Return [X, Y] of the center of cell containing provided text 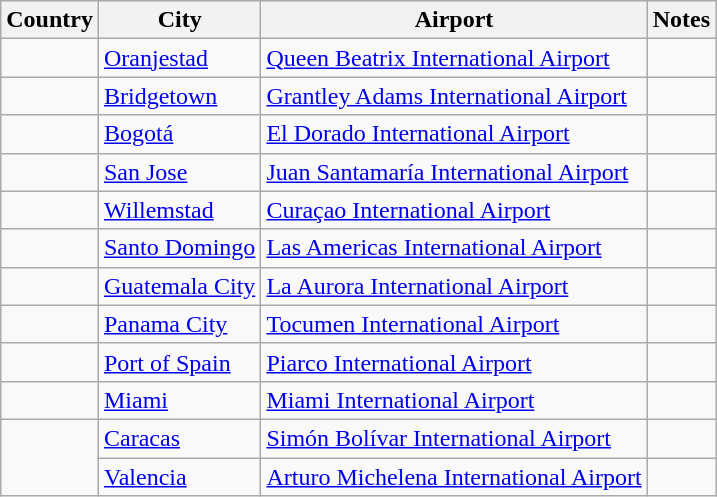
Curaçao International Airport [454, 210]
Bridgetown [179, 96]
San Jose [179, 172]
City [179, 20]
Arturo Michelena International Airport [454, 477]
Tocumen International Airport [454, 324]
La Aurora International Airport [454, 286]
Country [50, 20]
Miami International Airport [454, 400]
Las Americas International Airport [454, 248]
Grantley Adams International Airport [454, 96]
Queen Beatrix International Airport [454, 58]
Santo Domingo [179, 248]
Willemstad [179, 210]
Miami [179, 400]
Port of Spain [179, 362]
Caracas [179, 438]
Airport [454, 20]
Piarco International Airport [454, 362]
Guatemala City [179, 286]
El Dorado International Airport [454, 134]
Simón Bolívar International Airport [454, 438]
Valencia [179, 477]
Panama City [179, 324]
Juan Santamaría International Airport [454, 172]
Notes [681, 20]
Bogotá [179, 134]
Oranjestad [179, 58]
